Provide the (X, Y) coordinate of the cell's center where the given text is located.  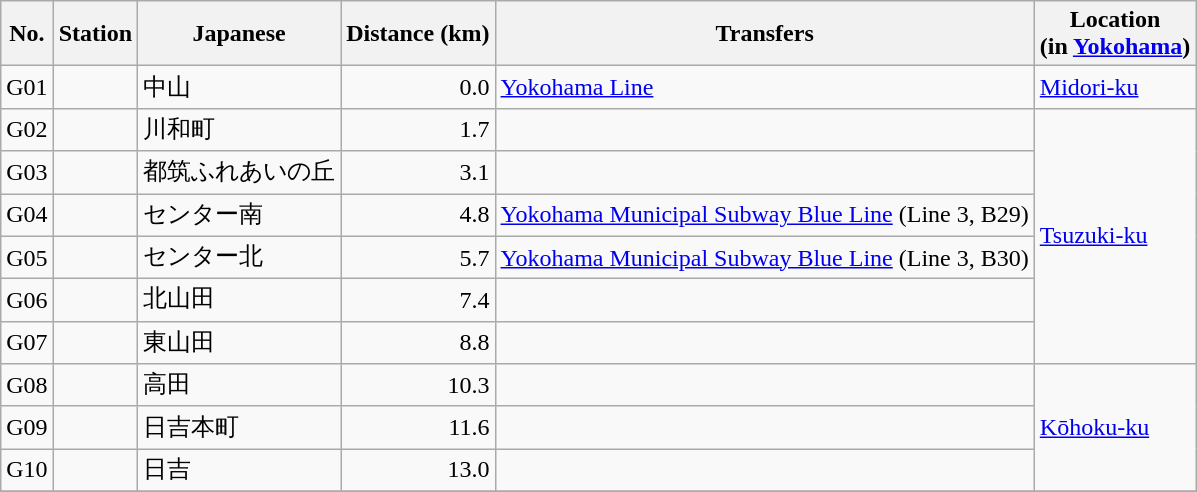
日吉 (240, 470)
Station (95, 34)
Distance (km) (418, 34)
13.0 (418, 470)
G08 (27, 386)
川和町 (240, 130)
Yokohama Line (764, 88)
G10 (27, 470)
G03 (27, 172)
センター南 (240, 216)
Yokohama Municipal Subway Blue Line (Line 3, B29) (764, 216)
0.0 (418, 88)
Transfers (764, 34)
1.7 (418, 130)
Yokohama Municipal Subway Blue Line (Line 3, B30) (764, 258)
東山田 (240, 342)
G01 (27, 88)
G02 (27, 130)
G06 (27, 300)
都筑ふれあいの丘 (240, 172)
7.4 (418, 300)
Midori-ku (1115, 88)
10.3 (418, 386)
Tsuzuki-ku (1115, 236)
中山 (240, 88)
高田 (240, 386)
G09 (27, 428)
日吉本町 (240, 428)
北山田 (240, 300)
センター北 (240, 258)
4.8 (418, 216)
3.1 (418, 172)
11.6 (418, 428)
8.8 (418, 342)
Location (in Yokohama) (1115, 34)
Japanese (240, 34)
G04 (27, 216)
Kōhoku-ku (1115, 428)
G07 (27, 342)
5.7 (418, 258)
No. (27, 34)
G05 (27, 258)
